Scan for the cell matching the given text and deliver its [X, Y] coordinate at center. 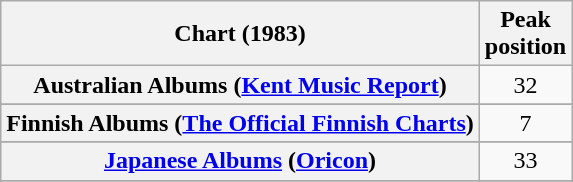
7 [525, 123]
Peakposition [525, 34]
Finnish Albums (The Official Finnish Charts) [240, 123]
Chart (1983) [240, 34]
Australian Albums (Kent Music Report) [240, 85]
Japanese Albums (Oricon) [240, 161]
32 [525, 85]
33 [525, 161]
